Scan for the cell matching the given text and deliver its (X, Y) coordinate at center. 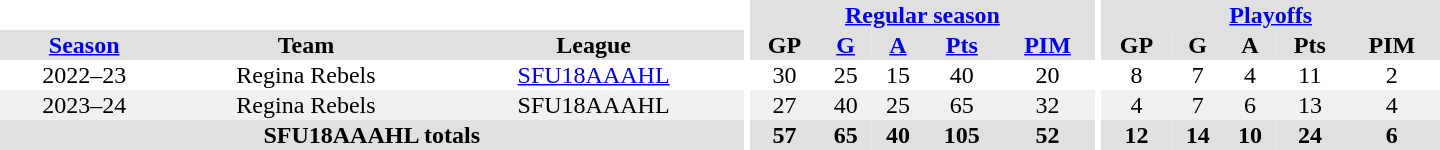
League (594, 45)
12 (1136, 135)
32 (1047, 105)
Playoffs (1270, 15)
Regular season (922, 15)
Season (84, 45)
57 (784, 135)
13 (1310, 105)
14 (1198, 135)
24 (1310, 135)
SFU18AAAHL totals (372, 135)
20 (1047, 75)
10 (1250, 135)
Team (306, 45)
30 (784, 75)
15 (898, 75)
2 (1392, 75)
11 (1310, 75)
2022–23 (84, 75)
8 (1136, 75)
105 (962, 135)
2023–24 (84, 105)
52 (1047, 135)
27 (784, 105)
